Return [X, Y] of the center of cell containing provided text 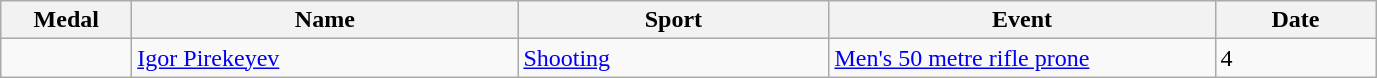
Name [325, 20]
Event [1022, 20]
Medal [66, 20]
Men's 50 metre rifle prone [1022, 58]
Shooting [674, 58]
Date [1296, 20]
4 [1296, 58]
Sport [674, 20]
Igor Pirekeyev [325, 58]
